Pinpoint the cell where the given text exists, returning its (x, y) midpoint coordinate. 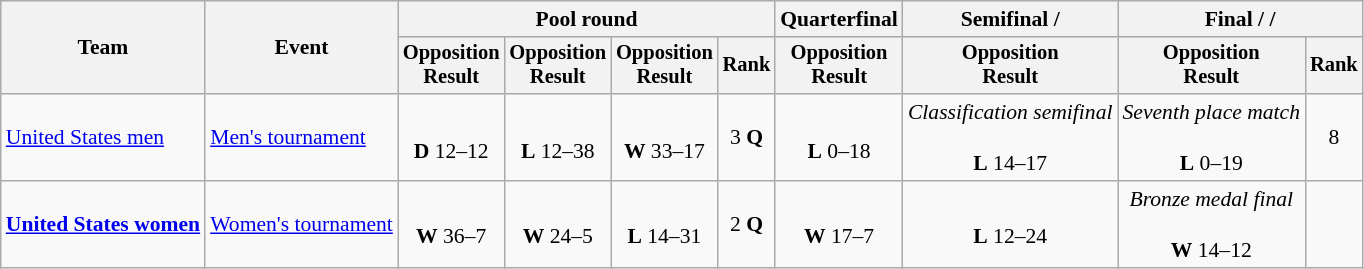
Classification semifinalL 14–17 (1010, 138)
W 17–7 (839, 224)
L 0–18 (839, 138)
Women's tournament (302, 224)
8 (1334, 138)
L 12–38 (558, 138)
L 12–24 (1010, 224)
Bronze medal finalW 14–12 (1212, 224)
Semifinal / (1010, 19)
Seventh place matchL 0–19 (1212, 138)
United States women (103, 224)
Quarterfinal (839, 19)
D 12–12 (452, 138)
W 33–17 (664, 138)
W 36–7 (452, 224)
Men's tournament (302, 138)
Team (103, 48)
L 14–31 (664, 224)
3 Q (747, 138)
United States men (103, 138)
Event (302, 48)
2 Q (747, 224)
Final / / (1240, 19)
W 24–5 (558, 224)
Pool round (586, 19)
